Locate the cell with the specified text and output its (X, Y) center coordinate. 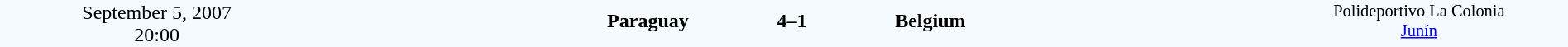
September 5, 200720:00 (157, 23)
4–1 (791, 21)
Polideportivo La ColoniaJunín (1419, 23)
Paraguay (501, 21)
Belgium (1082, 21)
